For the text-containing cell, return its midpoint in (X, Y) coordinate format. 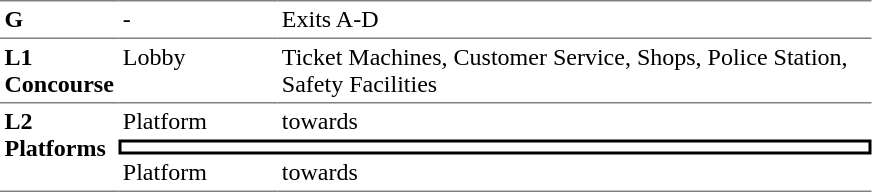
G (59, 19)
Exits A-D (574, 19)
Ticket Machines, Customer Service, Shops, Police Station, Safety Facilities (574, 71)
L1Concourse (59, 71)
Lobby (198, 71)
- (198, 19)
L2Platforms (59, 148)
